Scan for the cell matching the given text and deliver its [x, y] coordinate at center. 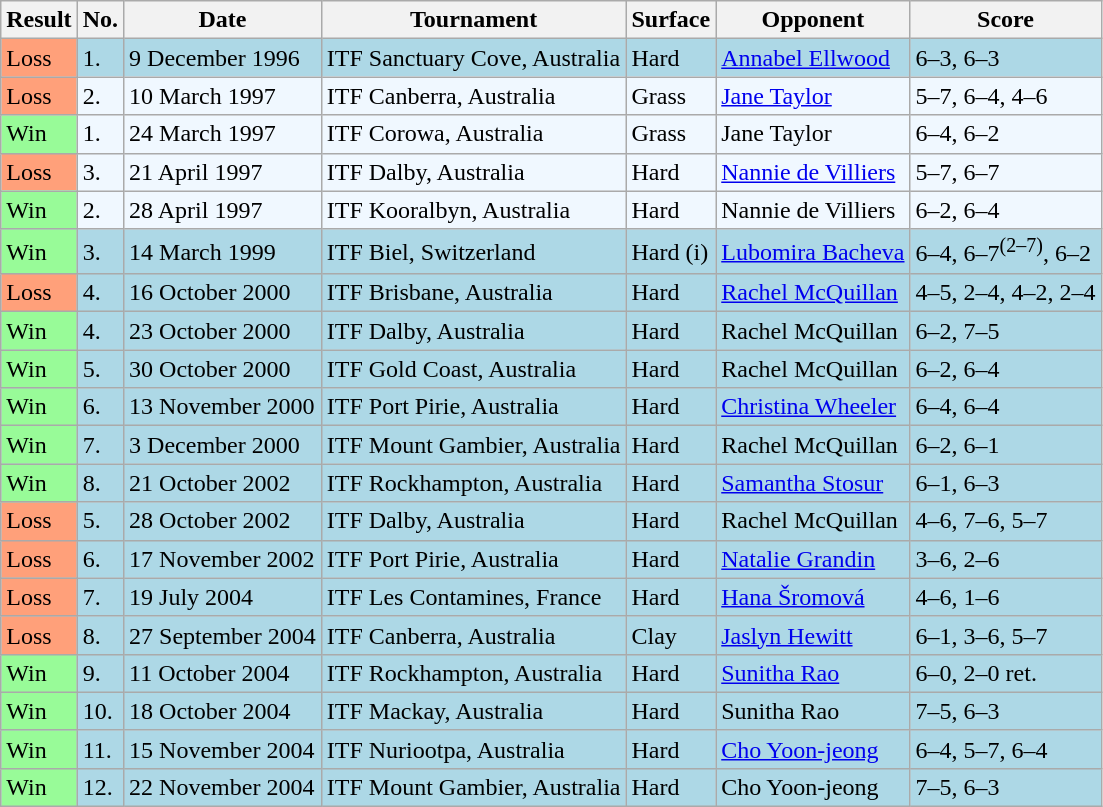
3–6, 2–6 [1006, 559]
Result [39, 20]
22 November 2004 [223, 787]
6–4, 6–2 [1006, 134]
14 March 1999 [223, 252]
13 November 2000 [223, 407]
4–5, 2–4, 4–2, 2–4 [1006, 293]
17 November 2002 [223, 559]
Christina Wheeler [813, 407]
Samantha Stosur [813, 483]
5–7, 6–4, 4–6 [1006, 96]
Natalie Grandin [813, 559]
ITF Biel, Switzerland [474, 252]
6–2, 6–1 [1006, 445]
Jaslyn Hewitt [813, 635]
10 March 1997 [223, 96]
11. [100, 749]
15 November 2004 [223, 749]
6–0, 2–0 ret. [1006, 673]
6–4, 6–4 [1006, 407]
6–2, 7–5 [1006, 331]
27 September 2004 [223, 635]
19 July 2004 [223, 597]
21 October 2002 [223, 483]
ITF Kooralbyn, Australia [474, 210]
ITF Gold Coast, Australia [474, 369]
Lubomira Bacheva [813, 252]
3 December 2000 [223, 445]
Surface [671, 20]
Hard (i) [671, 252]
ITF Corowa, Australia [474, 134]
4–6, 1–6 [1006, 597]
Tournament [474, 20]
9 December 1996 [223, 58]
30 October 2000 [223, 369]
4–6, 7–6, 5–7 [1006, 521]
9. [100, 673]
23 October 2000 [223, 331]
5–7, 6–7 [1006, 172]
10. [100, 711]
ITF Mackay, Australia [474, 711]
Opponent [813, 20]
24 March 1997 [223, 134]
Hana Šromová [813, 597]
ITF Brisbane, Australia [474, 293]
ITF Sanctuary Cove, Australia [474, 58]
11 October 2004 [223, 673]
18 October 2004 [223, 711]
12. [100, 787]
Date [223, 20]
6–3, 6–3 [1006, 58]
6–4, 5–7, 6–4 [1006, 749]
6–4, 6–7(2–7), 6–2 [1006, 252]
ITF Nuriootpa, Australia [474, 749]
28 April 1997 [223, 210]
Clay [671, 635]
6–1, 6–3 [1006, 483]
16 October 2000 [223, 293]
Annabel Ellwood [813, 58]
21 April 1997 [223, 172]
No. [100, 20]
Score [1006, 20]
28 October 2002 [223, 521]
6–1, 3–6, 5–7 [1006, 635]
ITF Les Contamines, France [474, 597]
